Determine the (x, y) coordinate at the center of the cell enclosing the given text.  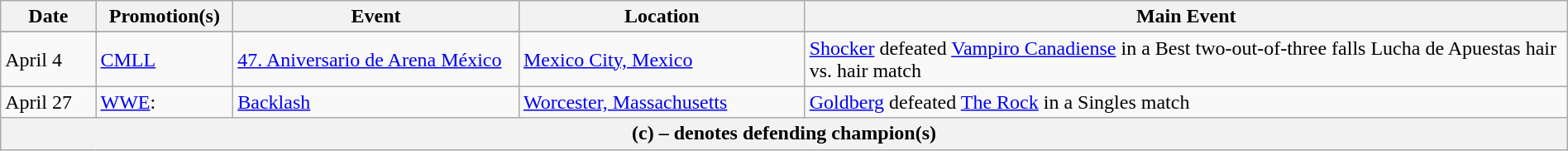
April 27 (48, 102)
Mexico City, Mexico (662, 60)
Shocker defeated Vampiro Canadiense in a Best two-out-of-three falls Lucha de Apuestas hair vs. hair match (1186, 60)
(c) – denotes defending champion(s) (784, 134)
Location (662, 17)
Promotion(s) (165, 17)
April 4 (48, 60)
Backlash (376, 102)
Event (376, 17)
Date (48, 17)
WWE: (165, 102)
Worcester, Massachusetts (662, 102)
CMLL (165, 60)
Main Event (1186, 17)
Goldberg defeated The Rock in a Singles match (1186, 102)
47. Aniversario de Arena México (376, 60)
